For the text-containing cell, return its midpoint in (X, Y) coordinate format. 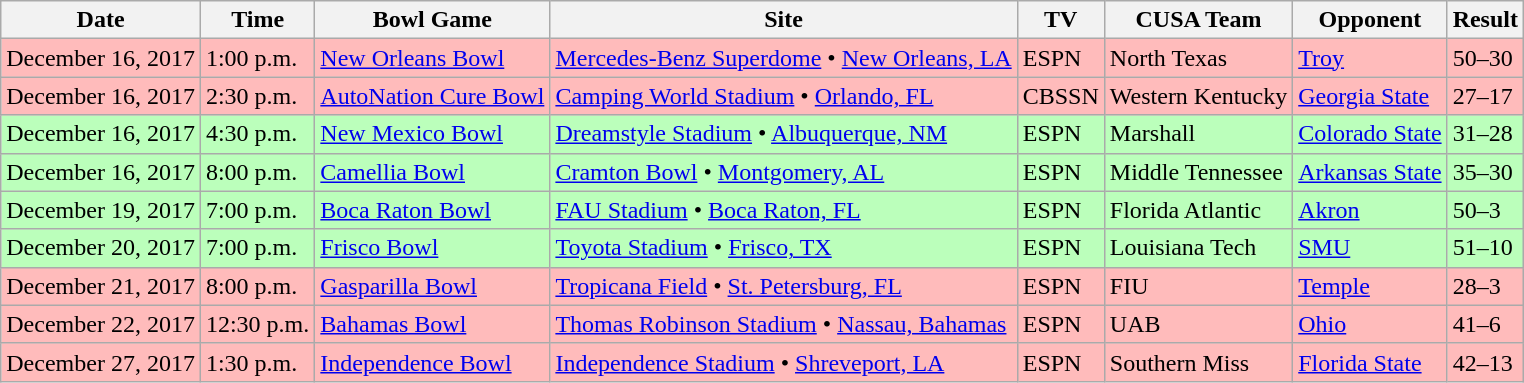
Troy (1370, 58)
December 20, 2017 (101, 248)
Middle Tennessee (1198, 172)
12:30 p.m. (257, 324)
1:30 p.m. (257, 362)
50–3 (1485, 210)
4:30 p.m. (257, 134)
Camping World Stadium • Orlando, FL (784, 96)
Western Kentucky (1198, 96)
New Orleans Bowl (432, 58)
Florida State (1370, 362)
42–13 (1485, 362)
Toyota Stadium • Frisco, TX (784, 248)
Date (101, 20)
December 21, 2017 (101, 286)
December 27, 2017 (101, 362)
North Texas (1198, 58)
FAU Stadium • Boca Raton, FL (784, 210)
Frisco Bowl (432, 248)
New Mexico Bowl (432, 134)
Colorado State (1370, 134)
28–3 (1485, 286)
50–30 (1485, 58)
Southern Miss (1198, 362)
Georgia State (1370, 96)
51–10 (1485, 248)
Opponent (1370, 20)
2:30 p.m. (257, 96)
Mercedes-Benz Superdome • New Orleans, LA (784, 58)
CBSSN (1060, 96)
27–17 (1485, 96)
Thomas Robinson Stadium • Nassau, Bahamas (784, 324)
Dreamstyle Stadium • Albuquerque, NM (784, 134)
Bahamas Bowl (432, 324)
Time (257, 20)
Cramton Bowl • Montgomery, AL (784, 172)
Site (784, 20)
Arkansas State (1370, 172)
41–6 (1485, 324)
AutoNation Cure Bowl (432, 96)
Independence Bowl (432, 362)
Camellia Bowl (432, 172)
Louisiana Tech (1198, 248)
Gasparilla Bowl (432, 286)
35–30 (1485, 172)
Akron (1370, 210)
31–28 (1485, 134)
CUSA Team (1198, 20)
SMU (1370, 248)
TV (1060, 20)
December 19, 2017 (101, 210)
Result (1485, 20)
Temple (1370, 286)
1:00 p.m. (257, 58)
Marshall (1198, 134)
Ohio (1370, 324)
UAB (1198, 324)
FIU (1198, 286)
Tropicana Field • St. Petersburg, FL (784, 286)
Florida Atlantic (1198, 210)
Independence Stadium • Shreveport, LA (784, 362)
Boca Raton Bowl (432, 210)
Bowl Game (432, 20)
December 22, 2017 (101, 324)
